Determine the (x, y) coordinate at the center of the cell enclosing the given text.  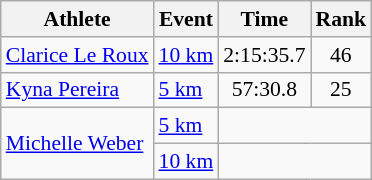
Clarice Le Roux (78, 55)
25 (342, 90)
57:30.8 (264, 90)
46 (342, 55)
Time (264, 19)
Rank (342, 19)
Michelle Weber (78, 144)
Kyna Pereira (78, 90)
Athlete (78, 19)
Event (186, 19)
2:15:35.7 (264, 55)
